Detect which cell encompasses the target text, then output its (x, y) center coordinate. 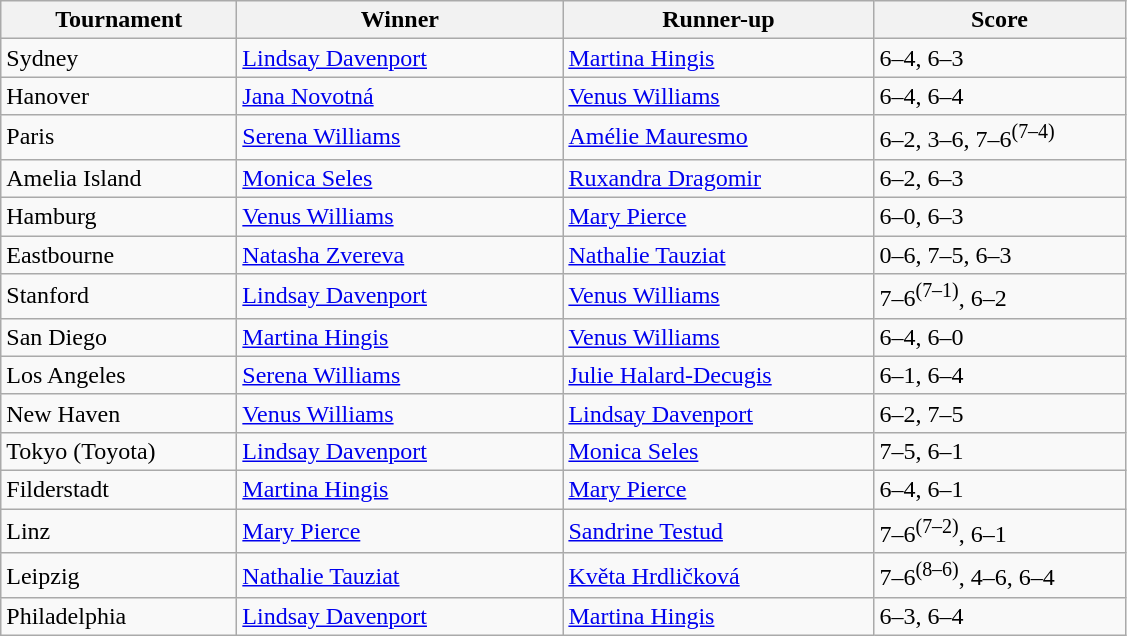
6–4, 6–4 (1000, 96)
Natasha Zvereva (400, 255)
San Diego (119, 337)
Score (1000, 20)
Julie Halard-Decugis (718, 375)
Los Angeles (119, 375)
Winner (400, 20)
Tokyo (Toyota) (119, 451)
Eastbourne (119, 255)
New Haven (119, 413)
6–4, 6–0 (1000, 337)
Philadelphia (119, 617)
7–6(8–6), 4–6, 6–4 (1000, 576)
6–4, 6–3 (1000, 58)
7–5, 6–1 (1000, 451)
6–2, 7–5 (1000, 413)
7–6(7–2), 6–1 (1000, 532)
Tournament (119, 20)
Stanford (119, 296)
6–2, 6–3 (1000, 178)
Amelia Island (119, 178)
Amélie Mauresmo (718, 138)
6–3, 6–4 (1000, 617)
Květa Hrdličková (718, 576)
Ruxandra Dragomir (718, 178)
Jana Novotná (400, 96)
Hamburg (119, 217)
6–2, 3–6, 7–6(7–4) (1000, 138)
Leipzig (119, 576)
Linz (119, 532)
7–6(7–1), 6–2 (1000, 296)
6–4, 6–1 (1000, 489)
Sandrine Testud (718, 532)
6–1, 6–4 (1000, 375)
Filderstadt (119, 489)
Runner-up (718, 20)
6–0, 6–3 (1000, 217)
Sydney (119, 58)
0–6, 7–5, 6–3 (1000, 255)
Hanover (119, 96)
Paris (119, 138)
